Determine the (x, y) coordinate at the center of the cell enclosing the given text.  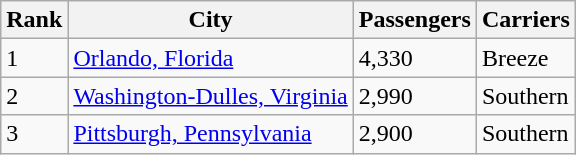
City (210, 20)
Breeze (526, 58)
2,990 (414, 96)
Rank (34, 20)
Orlando, Florida (210, 58)
2,900 (414, 134)
3 (34, 134)
1 (34, 58)
Carriers (526, 20)
Pittsburgh, Pennsylvania (210, 134)
Washington-Dulles, Virginia (210, 96)
4,330 (414, 58)
2 (34, 96)
Passengers (414, 20)
